Find where the given text appears and provide that cell's center as [x, y] coordinate. 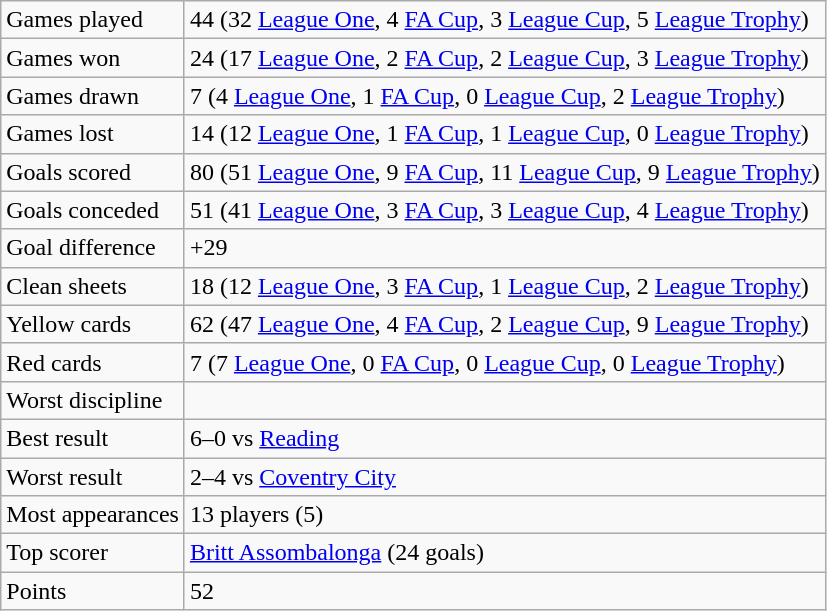
Britt Assombalonga (24 goals) [504, 553]
Goals scored [93, 172]
44 (32 League One, 4 FA Cup, 3 League Cup, 5 League Trophy) [504, 20]
2–4 vs Coventry City [504, 477]
Games lost [93, 134]
Red cards [93, 362]
Clean sheets [93, 286]
Top scorer [93, 553]
62 (47 League One, 4 FA Cup, 2 League Cup, 9 League Trophy) [504, 324]
80 (51 League One, 9 FA Cup, 11 League Cup, 9 League Trophy) [504, 172]
Goal difference [93, 248]
+29 [504, 248]
Games drawn [93, 96]
7 (7 League One, 0 FA Cup, 0 League Cup, 0 League Trophy) [504, 362]
Worst result [93, 477]
51 (41 League One, 3 FA Cup, 3 League Cup, 4 League Trophy) [504, 210]
7 (4 League One, 1 FA Cup, 0 League Cup, 2 League Trophy) [504, 96]
52 [504, 591]
14 (12 League One, 1 FA Cup, 1 League Cup, 0 League Trophy) [504, 134]
Games won [93, 58]
Best result [93, 438]
Worst discipline [93, 400]
Goals conceded [93, 210]
Points [93, 591]
Most appearances [93, 515]
13 players (5) [504, 515]
Games played [93, 20]
24 (17 League One, 2 FA Cup, 2 League Cup, 3 League Trophy) [504, 58]
Yellow cards [93, 324]
6–0 vs Reading [504, 438]
18 (12 League One, 3 FA Cup, 1 League Cup, 2 League Trophy) [504, 286]
